Find where the given text appears and provide that cell's center as [x, y] coordinate. 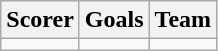
Goals [114, 20]
Scorer [40, 20]
Team [183, 20]
